For the text-containing cell, return its midpoint in [X, Y] coordinate format. 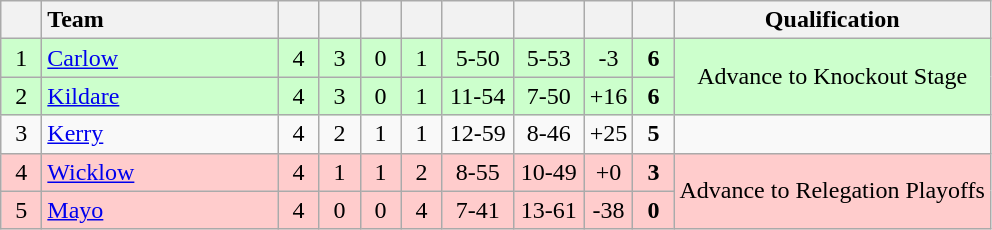
5-53 [548, 58]
8-55 [478, 172]
5-50 [478, 58]
12-59 [478, 134]
Qualification [832, 20]
Team [160, 20]
11-54 [478, 96]
Advance to Relegation Playoffs [832, 191]
Kildare [160, 96]
-38 [608, 210]
8-46 [548, 134]
13-61 [548, 210]
7-50 [548, 96]
7-41 [478, 210]
+25 [608, 134]
-3 [608, 58]
10-49 [548, 172]
Wicklow [160, 172]
Advance to Knockout Stage [832, 77]
+16 [608, 96]
+0 [608, 172]
Mayo [160, 210]
Kerry [160, 134]
Carlow [160, 58]
